Find where the given text appears and provide that cell's center as [X, Y] coordinate. 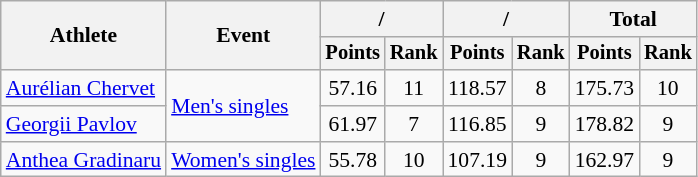
175.73 [604, 88]
Event [243, 36]
116.85 [476, 124]
Athlete [84, 36]
118.57 [476, 88]
178.82 [604, 124]
61.97 [353, 124]
11 [414, 88]
57.16 [353, 88]
7 [414, 124]
8 [541, 88]
Total [634, 19]
Men's singles [243, 106]
Aurélian Chervet [84, 88]
Georgii Pavlov [84, 124]
10 [668, 88]
